Search for the cell housing the specified text and yield its (x, y) center coordinate. 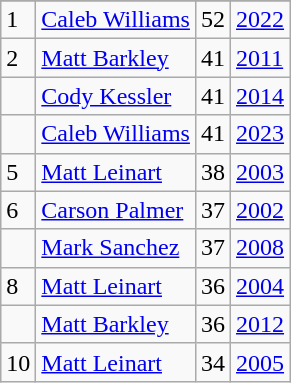
5 (18, 172)
Mark Sanchez (116, 248)
2004 (260, 286)
2002 (260, 210)
2003 (260, 172)
2023 (260, 134)
Cody Kessler (116, 96)
38 (212, 172)
2008 (260, 248)
2011 (260, 58)
34 (212, 362)
2014 (260, 96)
2022 (260, 20)
2 (18, 58)
10 (18, 362)
Carson Palmer (116, 210)
2005 (260, 362)
2012 (260, 324)
1 (18, 20)
6 (18, 210)
52 (212, 20)
8 (18, 286)
